Return the (x, y) coordinate for the center point of the cell that contains the specified text.  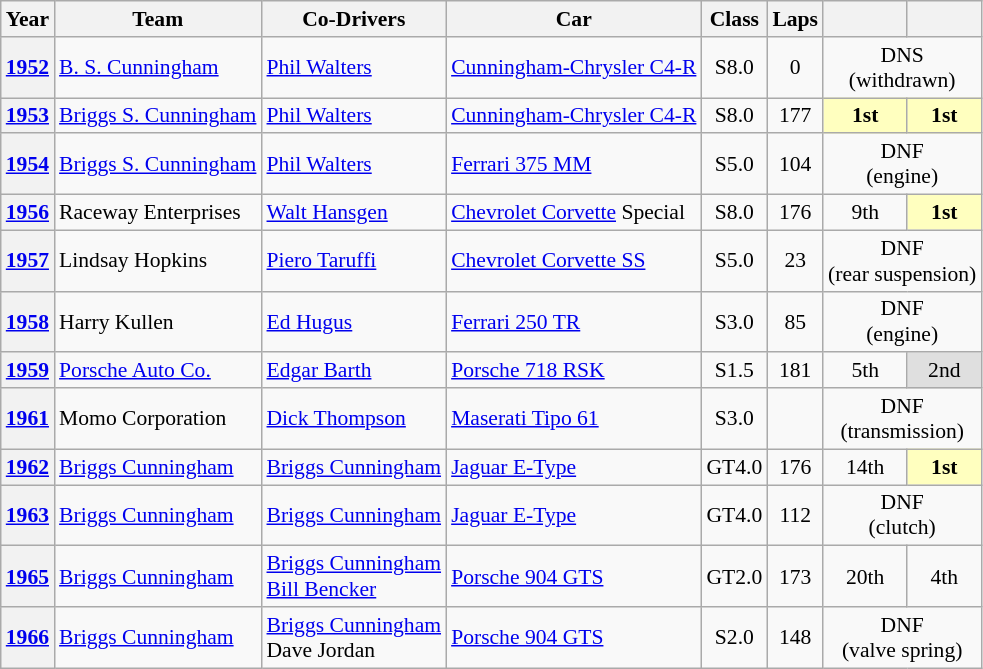
85 (795, 322)
0 (795, 68)
177 (795, 116)
Raceway Enterprises (158, 213)
4th (944, 576)
Porsche 718 RSK (574, 371)
GT2.0 (734, 576)
2nd (944, 371)
Harry Kullen (158, 322)
Porsche Auto Co. (158, 371)
1958 (28, 322)
Maserati Tipo 61 (574, 418)
14th (865, 467)
Lindsay Hopkins (158, 260)
DNF(clutch) (902, 516)
Ferrari 250 TR (574, 322)
23 (795, 260)
1965 (28, 576)
Piero Taruffi (354, 260)
S2.0 (734, 638)
9th (865, 213)
1959 (28, 371)
Class (734, 19)
DNS(withdrawn) (902, 68)
Walt Hansgen (354, 213)
DNF(valve spring) (902, 638)
1962 (28, 467)
1966 (28, 638)
112 (795, 516)
Momo Corporation (158, 418)
173 (795, 576)
Team (158, 19)
DNF(rear suspension) (902, 260)
Co-Drivers (354, 19)
1952 (28, 68)
B. S. Cunningham (158, 68)
1956 (28, 213)
148 (795, 638)
Briggs Cunningham Dave Jordan (354, 638)
1957 (28, 260)
DNF(transmission) (902, 418)
Car (574, 19)
1953 (28, 116)
S1.5 (734, 371)
1954 (28, 164)
5th (865, 371)
Year (28, 19)
Ferrari 375 MM (574, 164)
Dick Thompson (354, 418)
Briggs Cunningham Bill Bencker (354, 576)
Chevrolet Corvette Special (574, 213)
Chevrolet Corvette SS (574, 260)
Laps (795, 19)
Edgar Barth (354, 371)
1963 (28, 516)
104 (795, 164)
1961 (28, 418)
20th (865, 576)
181 (795, 371)
Ed Hugus (354, 322)
